Find where the given text appears and provide that cell's center as [x, y] coordinate. 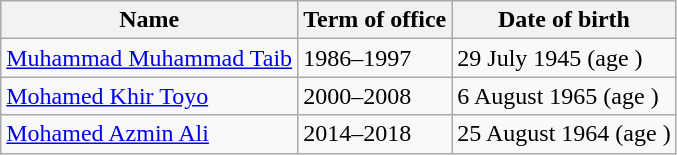
Term of office [375, 20]
6 August 1965 (age ) [564, 96]
2014–2018 [375, 134]
25 August 1964 (age ) [564, 134]
Date of birth [564, 20]
Muhammad Muhammad Taib [150, 58]
2000–2008 [375, 96]
Mohamed Azmin Ali [150, 134]
Mohamed Khir Toyo [150, 96]
29 July 1945 (age ) [564, 58]
1986–1997 [375, 58]
Name [150, 20]
